For the text-containing cell, return its midpoint in (X, Y) coordinate format. 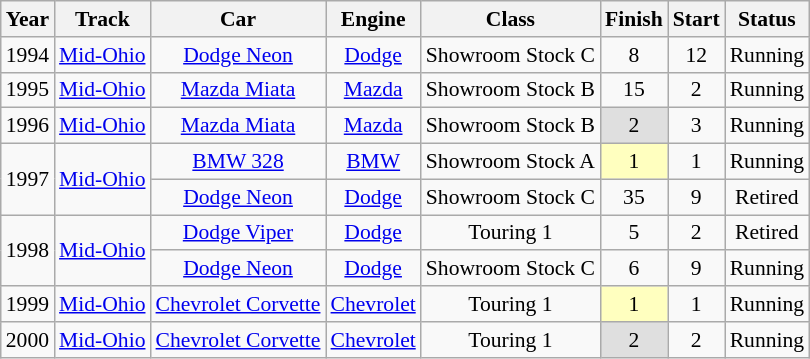
Showroom Stock A (510, 162)
12 (696, 55)
Engine (374, 19)
6 (634, 269)
BMW (374, 162)
8 (634, 55)
Status (767, 19)
Track (102, 19)
1997 (28, 180)
15 (634, 90)
Start (696, 19)
1996 (28, 126)
1995 (28, 90)
Year (28, 19)
3 (696, 126)
1999 (28, 304)
5 (634, 233)
1998 (28, 250)
Class (510, 19)
35 (634, 197)
Dodge Viper (238, 233)
Finish (634, 19)
Car (238, 19)
2000 (28, 340)
1994 (28, 55)
BMW 328 (238, 162)
